Detect which cell encompasses the target text, then output its (X, Y) center coordinate. 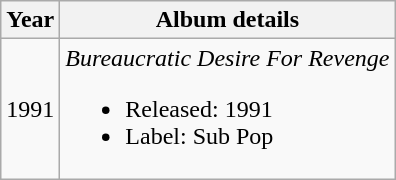
Album details (228, 20)
1991 (30, 109)
Year (30, 20)
Bureaucratic Desire For RevengeReleased: 1991Label: Sub Pop (228, 109)
